Locate the cell with the specified text and output its [x, y] center coordinate. 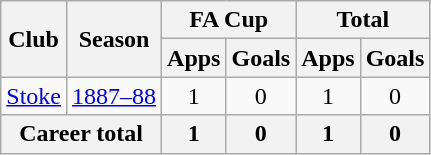
Season [114, 39]
Club [34, 39]
Total [363, 20]
Career total [82, 134]
1887–88 [114, 96]
FA Cup [229, 20]
Stoke [34, 96]
